Pinpoint the cell where the given text exists, returning its [X, Y] midpoint coordinate. 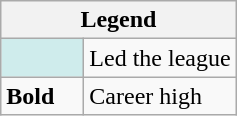
Led the league [160, 58]
Bold [42, 96]
Legend [118, 20]
Career high [160, 96]
